Determine the [X, Y] coordinate at the center of the cell enclosing the given text.  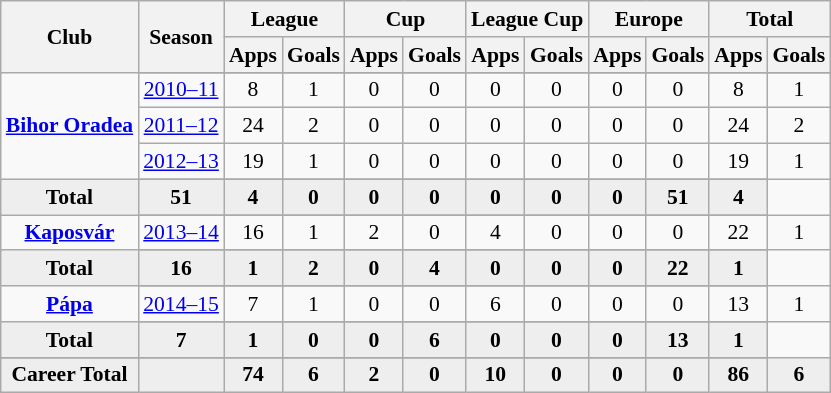
86 [738, 375]
League Cup [527, 19]
2013–14 [181, 233]
2011–12 [181, 126]
Europe [648, 19]
Bihor Oradea [70, 126]
2014–15 [181, 304]
74 [253, 375]
10 [496, 375]
Cup [406, 19]
Club [70, 36]
Career Total [70, 375]
2010–11 [181, 90]
League [284, 19]
Season [181, 36]
Pápa [70, 304]
Kaposvár [70, 233]
2012–13 [181, 162]
